Identify which cell holds the provided text, then report its (x, y) central coordinate. 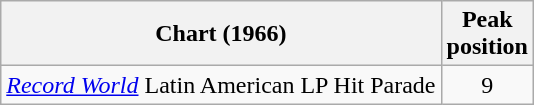
Chart (1966) (221, 34)
Record World Latin American LP Hit Parade (221, 85)
9 (487, 85)
Peakposition (487, 34)
